Detect which cell encompasses the target text, then output its [X, Y] center coordinate. 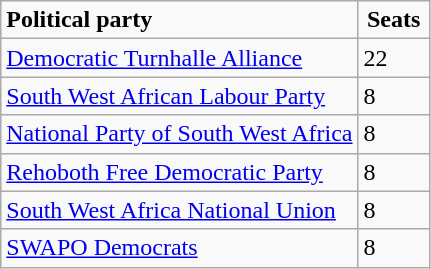
22 [394, 58]
Political party [180, 20]
South West Africa National Union [180, 210]
Seats [394, 20]
Democratic Turnhalle Alliance [180, 58]
Rehoboth Free Democratic Party [180, 172]
SWAPO Democrats [180, 248]
South West African Labour Party [180, 96]
National Party of South West Africa [180, 134]
